Search for the cell housing the specified text and yield its (X, Y) center coordinate. 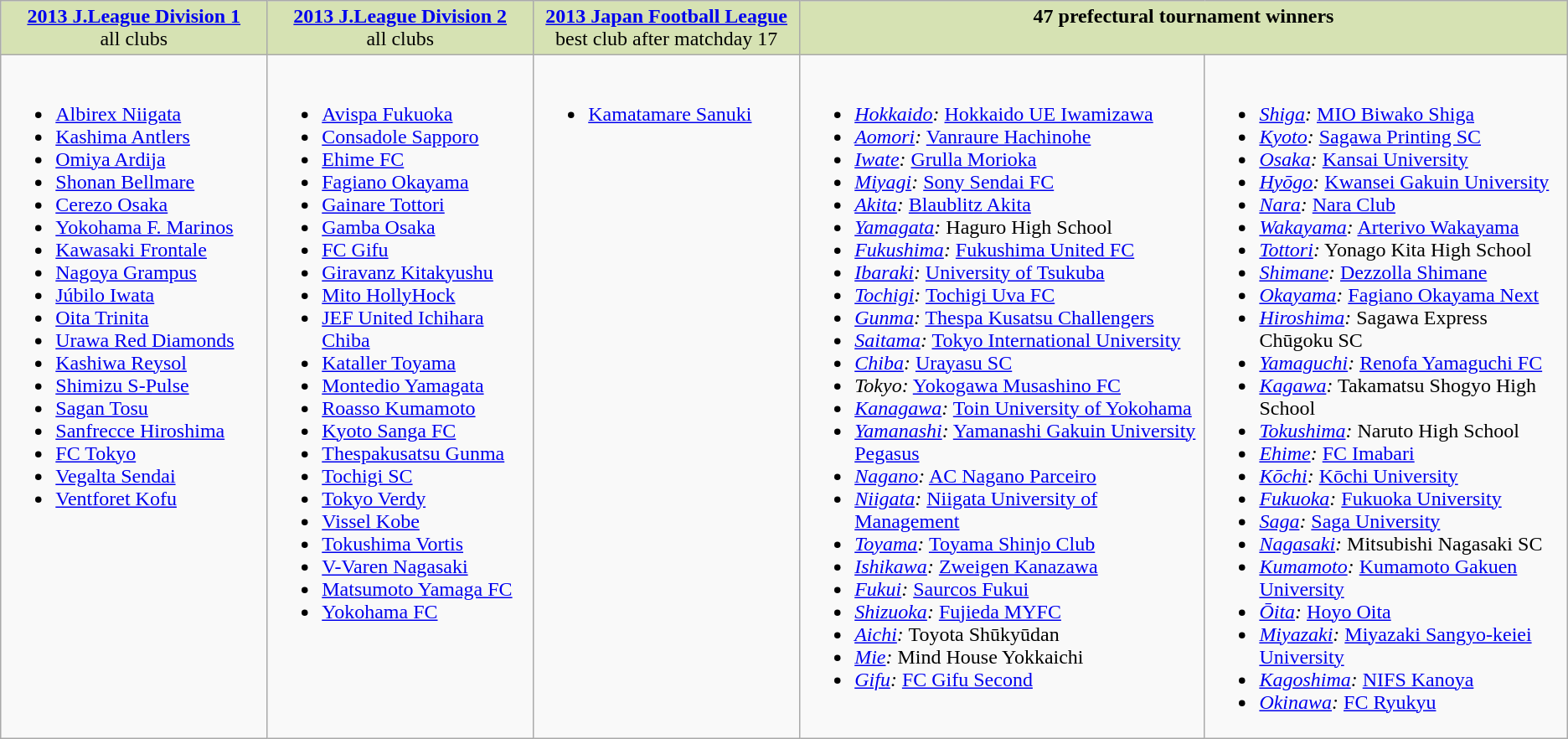
2013 J.League Division 1all clubs (134, 28)
Kamatamare Sanuki (667, 397)
2013 Japan Football Leaguebest club after matchday 17 (667, 28)
47 prefectural tournament winners (1184, 28)
2013 J.League Division 2all clubs (400, 28)
